Find where the given text appears and provide that cell's center as (x, y) coordinate. 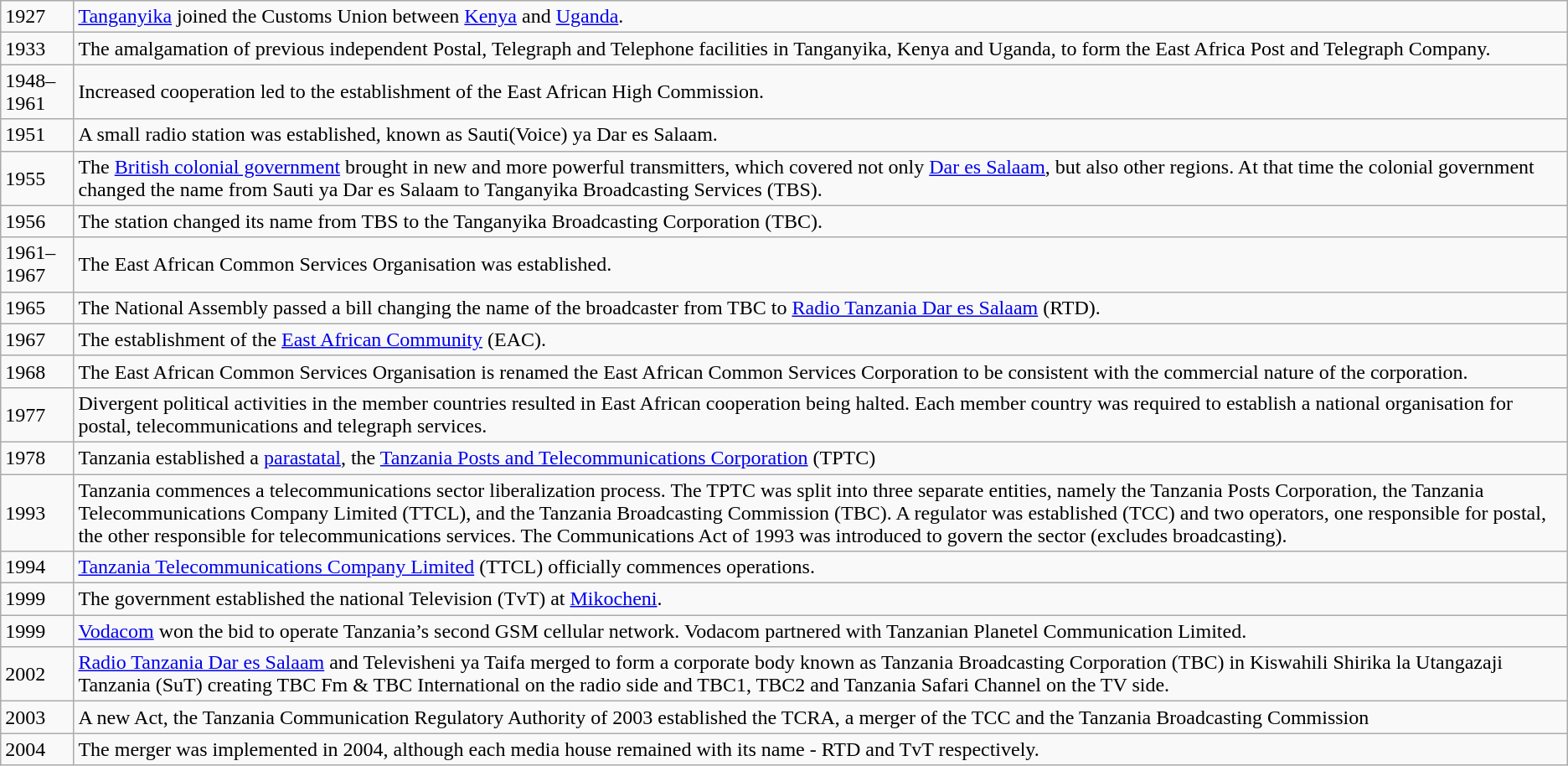
The East African Common Services Organisation was established. (821, 265)
1993 (37, 513)
A new Act, the Tanzania Communication Regulatory Authority of 2003 established the TCRA, a merger of the TCC and the Tanzania Broadcasting Commission (821, 717)
Vodacom won the bid to operate Tanzania’s second GSM cellular network. Vodacom partnered with Tanzanian Planetel Communication Limited. (821, 631)
Tanzania Telecommunications Company Limited (TTCL) officially commences operations. (821, 567)
1968 (37, 371)
1933 (37, 49)
1978 (37, 458)
The establishment of the East African Community (EAC). (821, 339)
1927 (37, 17)
The National Assembly passed a bill changing the name of the broadcaster from TBC to Radio Tanzania Dar es Salaam (RTD). (821, 308)
The government established the national Television (TvT) at Mikocheni. (821, 599)
1948–1961 (37, 92)
1965 (37, 308)
The merger was implemented in 2004, although each media house remained with its name - RTD and TvT respectively. (821, 749)
The station changed its name from TBS to the Tanganyika Broadcasting Corporation (TBC). (821, 221)
2004 (37, 749)
1955 (37, 178)
Tanganyika joined the Customs Union between Kenya and Uganda. (821, 17)
2002 (37, 674)
1961–1967 (37, 265)
2003 (37, 717)
Increased cooperation led to the establishment of the East African High Commission. (821, 92)
1994 (37, 567)
1956 (37, 221)
A small radio station was established, known as Sauti(Voice) ya Dar es Salaam. (821, 135)
1977 (37, 414)
Tanzania established a parastatal, the Tanzania Posts and Telecommunications Corporation (TPTC) (821, 458)
1951 (37, 135)
1967 (37, 339)
